For the text-containing cell, return its midpoint in [x, y] coordinate format. 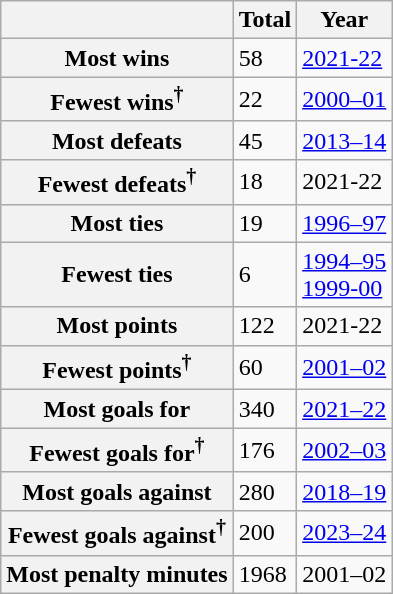
6 [265, 274]
Most goals for [117, 409]
Most penalty minutes [117, 574]
1994–951999-00 [344, 274]
60 [265, 368]
176 [265, 450]
2021–22 [344, 409]
58 [265, 58]
22 [265, 100]
Fewest goals against† [117, 532]
Fewest goals for† [117, 450]
122 [265, 326]
340 [265, 409]
2013–14 [344, 140]
2023–24 [344, 532]
1996–97 [344, 223]
Most ties [117, 223]
2000–01 [344, 100]
Fewest wins† [117, 100]
Fewest ties [117, 274]
Most wins [117, 58]
Most defeats [117, 140]
45 [265, 140]
Total [265, 20]
18 [265, 182]
2002–03 [344, 450]
Year [344, 20]
Most goals against [117, 491]
19 [265, 223]
Fewest defeats† [117, 182]
280 [265, 491]
200 [265, 532]
Fewest points† [117, 368]
2018–19 [344, 491]
1968 [265, 574]
Most points [117, 326]
